Capture the cell that displays the provided text and extract its (X, Y) central coordinate. 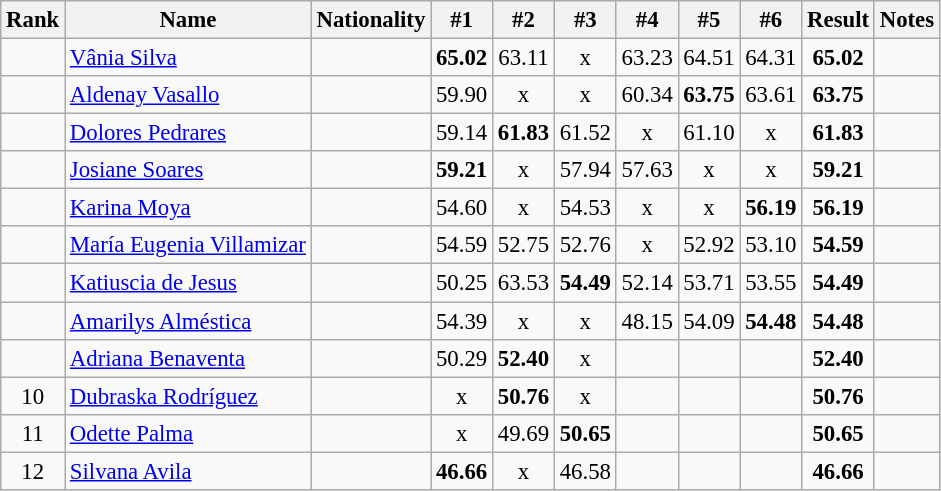
Silvana Avila (188, 471)
53.71 (709, 283)
Amarilys Alméstica (188, 321)
Dolores Pedrares (188, 133)
María Eugenia Villamizar (188, 245)
Nationality (370, 20)
11 (33, 433)
12 (33, 471)
53.10 (771, 245)
49.69 (524, 433)
Adriana Benaventa (188, 358)
64.31 (771, 58)
52.92 (709, 245)
10 (33, 396)
Notes (906, 20)
54.53 (585, 208)
64.51 (709, 58)
50.25 (462, 283)
54.60 (462, 208)
50.29 (462, 358)
59.14 (462, 133)
59.90 (462, 95)
Result (838, 20)
54.39 (462, 321)
Karina Moya (188, 208)
63.61 (771, 95)
#3 (585, 20)
Katiuscia de Jesus (188, 283)
#1 (462, 20)
Rank (33, 20)
52.14 (647, 283)
63.53 (524, 283)
52.76 (585, 245)
63.23 (647, 58)
Josiane Soares (188, 170)
46.58 (585, 471)
54.09 (709, 321)
#4 (647, 20)
#2 (524, 20)
Name (188, 20)
53.55 (771, 283)
#6 (771, 20)
63.11 (524, 58)
Aldenay Vasallo (188, 95)
#5 (709, 20)
61.52 (585, 133)
Dubraska Rodríguez (188, 396)
Odette Palma (188, 433)
Vânia Silva (188, 58)
61.10 (709, 133)
52.75 (524, 245)
60.34 (647, 95)
57.63 (647, 170)
57.94 (585, 170)
48.15 (647, 321)
